Scan for the cell matching the given text and deliver its [x, y] coordinate at center. 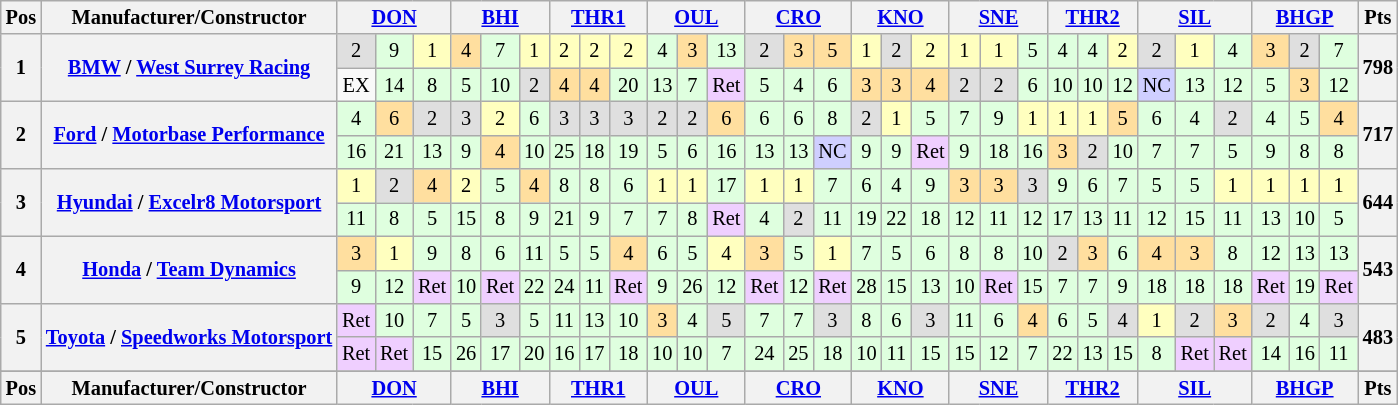
Toyota / Speedworks Motorsport [189, 336]
543 [1378, 270]
483 [1378, 336]
Honda / Team Dynamics [189, 270]
BMW / West Surrey Racing [189, 68]
798 [1378, 68]
EX [356, 85]
644 [1378, 202]
Hyundai / Excelr8 Motorsport [189, 202]
28 [866, 287]
Ford / Motorbase Performance [189, 134]
717 [1378, 134]
